Output the (X, Y) coordinate of the center of the cell containing the given text.  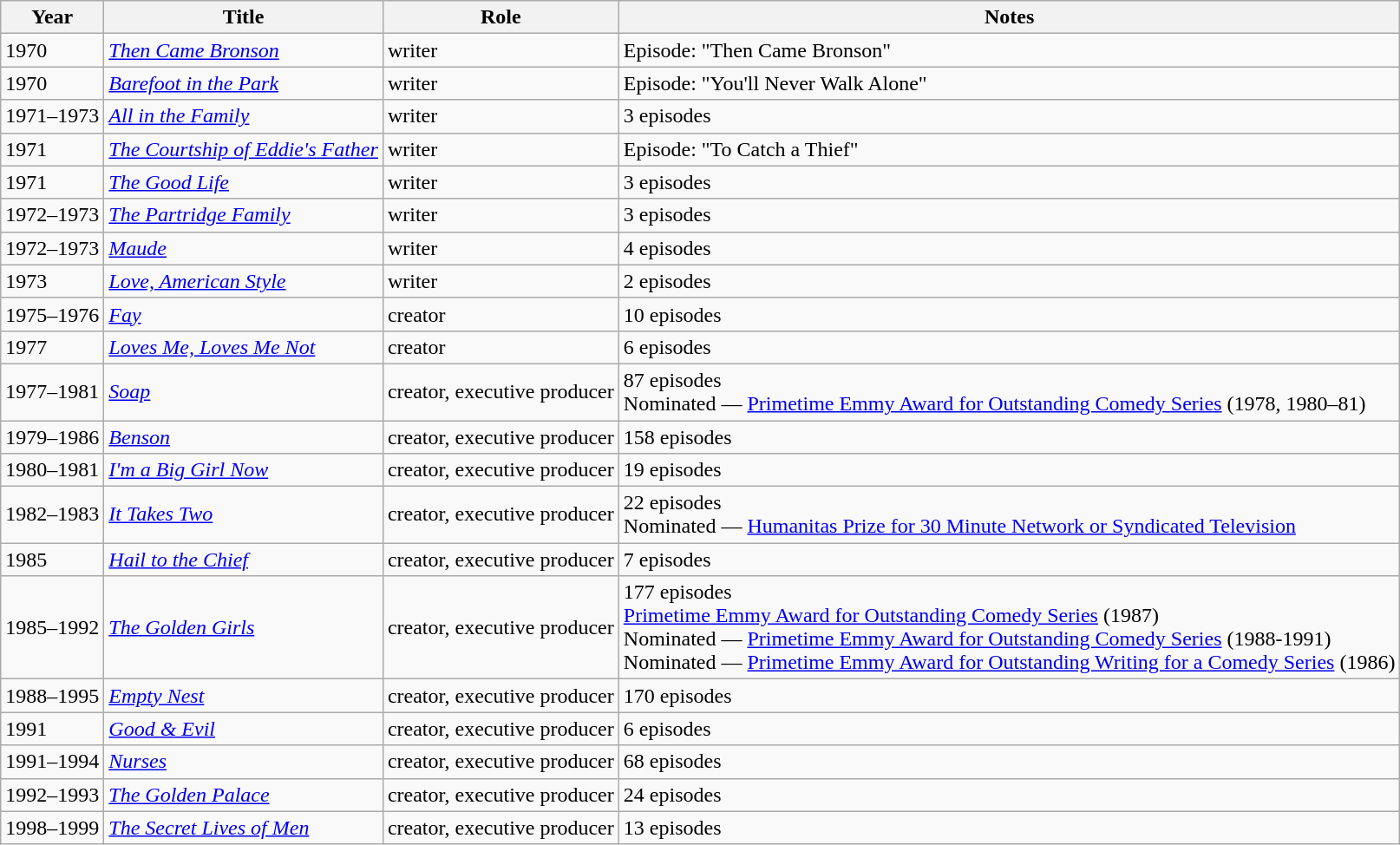
Empty Nest (244, 696)
Notes (1010, 17)
10 episodes (1010, 314)
19 episodes (1010, 470)
Benson (244, 436)
Good & Evil (244, 729)
I'm a Big Girl Now (244, 470)
Episode: "You'll Never Walk Alone" (1010, 83)
87 episodesNominated — Primetime Emmy Award for Outstanding Comedy Series (1978, 1980–81) (1010, 392)
Love, American Style (244, 281)
The Golden Palace (244, 795)
7 episodes (1010, 560)
Maude (244, 248)
1992–1993 (52, 795)
1982–1983 (52, 515)
1991 (52, 729)
Title (244, 17)
Soap (244, 392)
1991–1994 (52, 762)
The Secret Lives of Men (244, 828)
The Golden Girls (244, 628)
1977 (52, 347)
1975–1976 (52, 314)
13 episodes (1010, 828)
158 episodes (1010, 436)
Episode: "To Catch a Thief" (1010, 149)
Year (52, 17)
Role (500, 17)
The Partridge Family (244, 215)
Then Came Bronson (244, 50)
Episode: "Then Came Bronson" (1010, 50)
Loves Me, Loves Me Not (244, 347)
1980–1981 (52, 470)
The Good Life (244, 182)
24 episodes (1010, 795)
4 episodes (1010, 248)
Nurses (244, 762)
1971–1973 (52, 116)
68 episodes (1010, 762)
1977–1981 (52, 392)
1985 (52, 560)
Fay (244, 314)
1979–1986 (52, 436)
It Takes Two (244, 515)
22 episodesNominated — Humanitas Prize for 30 Minute Network or Syndicated Television (1010, 515)
Barefoot in the Park (244, 83)
170 episodes (1010, 696)
1998–1999 (52, 828)
2 episodes (1010, 281)
Hail to the Chief (244, 560)
All in the Family (244, 116)
1985–1992 (52, 628)
1973 (52, 281)
1988–1995 (52, 696)
The Courtship of Eddie's Father (244, 149)
